Search for the cell housing the specified text and yield its [x, y] center coordinate. 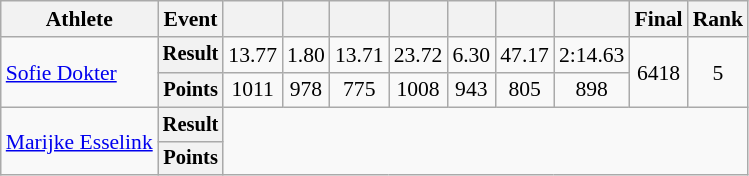
13.77 [252, 55]
6418 [658, 72]
1.80 [306, 55]
Rank [718, 19]
2:14.63 [592, 55]
5 [718, 72]
Athlete [80, 19]
805 [524, 90]
23.72 [418, 55]
775 [360, 90]
Final [658, 19]
Sofie Dokter [80, 72]
6.30 [471, 55]
1008 [418, 90]
Marijke Esselink [80, 142]
898 [592, 90]
943 [471, 90]
47.17 [524, 55]
1011 [252, 90]
13.71 [360, 55]
Event [191, 19]
978 [306, 90]
